Locate the cell with the specified text and output its (x, y) center coordinate. 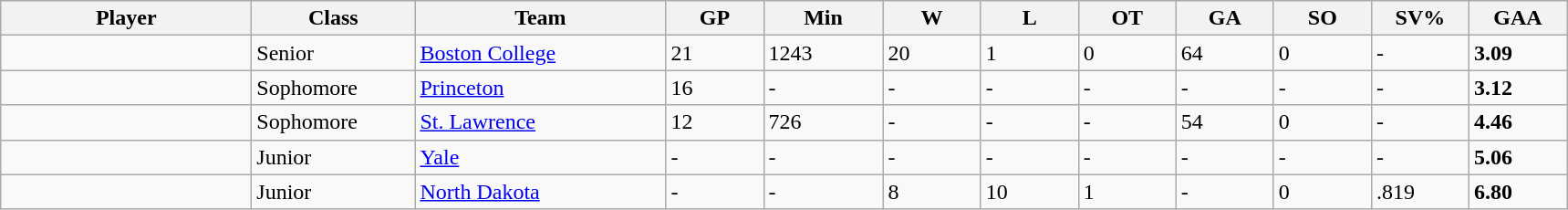
Boston College (540, 53)
6.80 (1518, 192)
20 (932, 53)
North Dakota (540, 192)
OT (1127, 18)
12 (715, 122)
10 (1029, 192)
64 (1224, 53)
1243 (823, 53)
GP (715, 18)
L (1029, 18)
SV% (1419, 18)
SO (1323, 18)
16 (715, 88)
726 (823, 122)
Player (126, 18)
GA (1224, 18)
8 (932, 192)
3.12 (1518, 88)
GAA (1518, 18)
.819 (1419, 192)
Min (823, 18)
W (932, 18)
3.09 (1518, 53)
Senior (334, 53)
5.06 (1518, 157)
4.46 (1518, 122)
21 (715, 53)
St. Lawrence (540, 122)
Princeton (540, 88)
Team (540, 18)
Yale (540, 157)
54 (1224, 122)
Class (334, 18)
